From the cell containing the given text, extract its center point as [X, Y] coordinate. 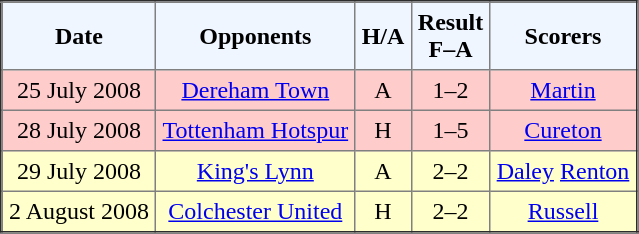
Martin [564, 90]
28 July 2008 [79, 130]
Tottenham Hotspur [256, 130]
Russell [564, 212]
2 August 2008 [79, 212]
25 July 2008 [79, 90]
1–5 [450, 130]
King's Lynn [256, 171]
Opponents [256, 36]
H/A [383, 36]
Scorers [564, 36]
Daley Renton [564, 171]
Colchester United [256, 212]
1–2 [450, 90]
Dereham Town [256, 90]
Cureton [564, 130]
ResultF–A [450, 36]
29 July 2008 [79, 171]
Date [79, 36]
